From the cell containing the given text, extract its center point as [X, Y] coordinate. 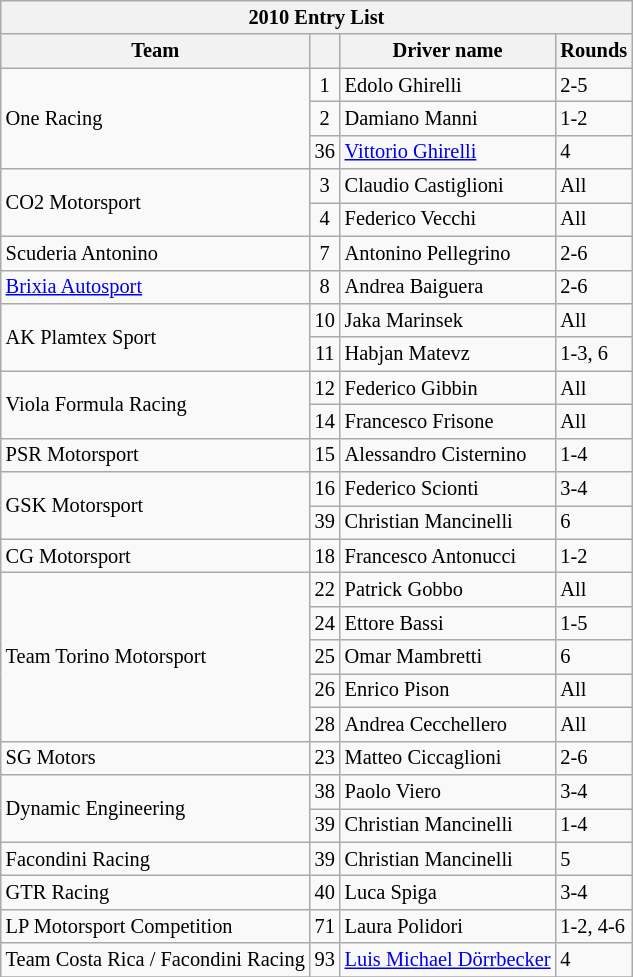
Paolo Viero [448, 791]
11 [325, 354]
Luis Michael Dörrbecker [448, 960]
Antonino Pellegrino [448, 253]
28 [325, 724]
Rounds [594, 51]
5 [594, 859]
2 [325, 118]
7 [325, 253]
Team [156, 51]
Vittorio Ghirelli [448, 152]
Andrea Cecchellero [448, 724]
2-5 [594, 85]
Omar Mambretti [448, 657]
Damiano Manni [448, 118]
1-3, 6 [594, 354]
Luca Spiga [448, 892]
CG Motorsport [156, 556]
8 [325, 287]
40 [325, 892]
Habjan Matevz [448, 354]
GSK Motorsport [156, 506]
93 [325, 960]
AK Plamtex Sport [156, 336]
1-5 [594, 623]
1 [325, 85]
2010 Entry List [316, 17]
CO2 Motorsport [156, 202]
Federico Gibbin [448, 388]
Brixia Autosport [156, 287]
Team Costa Rica / Facondini Racing [156, 960]
Andrea Baiguera [448, 287]
Patrick Gobbo [448, 589]
LP Motorsport Competition [156, 926]
SG Motors [156, 758]
Driver name [448, 51]
Viola Formula Racing [156, 404]
1-2, 4-6 [594, 926]
One Racing [156, 118]
Enrico Pison [448, 690]
Laura Polidori [448, 926]
15 [325, 455]
Francesco Antonucci [448, 556]
Edolo Ghirelli [448, 85]
Facondini Racing [156, 859]
Federico Vecchi [448, 219]
22 [325, 589]
23 [325, 758]
10 [325, 320]
Claudio Castiglioni [448, 186]
Federico Scionti [448, 489]
Matteo Ciccaglioni [448, 758]
Dynamic Engineering [156, 808]
PSR Motorsport [156, 455]
GTR Racing [156, 892]
71 [325, 926]
Francesco Frisone [448, 421]
3 [325, 186]
14 [325, 421]
Team Torino Motorsport [156, 656]
25 [325, 657]
Alessandro Cisternino [448, 455]
24 [325, 623]
38 [325, 791]
26 [325, 690]
Ettore Bassi [448, 623]
36 [325, 152]
16 [325, 489]
Jaka Marinsek [448, 320]
Scuderia Antonino [156, 253]
12 [325, 388]
18 [325, 556]
